Pinpoint the cell where the given text exists, returning its [x, y] midpoint coordinate. 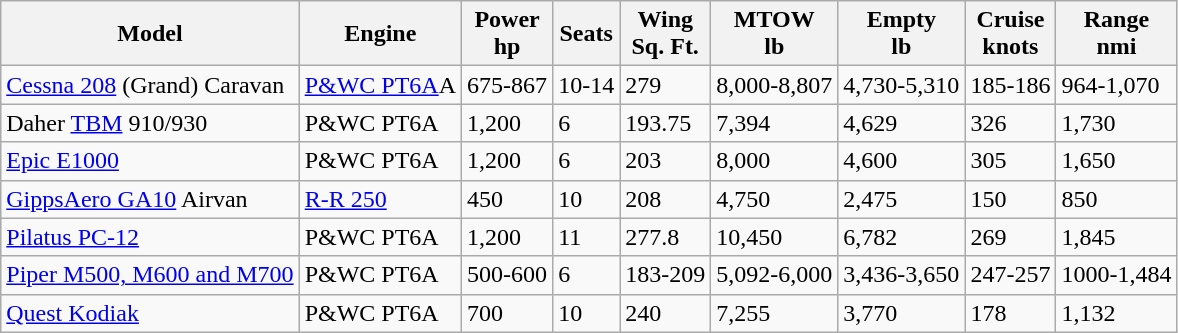
279 [666, 85]
8,000 [774, 161]
305 [1010, 161]
10-14 [586, 85]
1,730 [1116, 123]
Model [150, 34]
Cruiseknots [1010, 34]
3,770 [902, 313]
5,092-6,000 [774, 275]
Pilatus PC-12 [150, 237]
Seats [586, 34]
R-R 250 [380, 199]
1,845 [1116, 237]
185-186 [1010, 85]
675-867 [508, 85]
Cessna 208 (Grand) Caravan [150, 85]
Engine [380, 34]
700 [508, 313]
964-1,070 [1116, 85]
2,475 [902, 199]
269 [1010, 237]
208 [666, 199]
203 [666, 161]
Quest Kodiak [150, 313]
Emptylb [902, 34]
183-209 [666, 275]
1,650 [1116, 161]
7,255 [774, 313]
Piper M500, M600 and M700 [150, 275]
326 [1010, 123]
7,394 [774, 123]
Daher TBM 910/930 [150, 123]
11 [586, 237]
WingSq. Ft. [666, 34]
247-257 [1010, 275]
MTOWlb [774, 34]
1,132 [1116, 313]
178 [1010, 313]
P&WC PT6AA [380, 85]
193.75 [666, 123]
4,600 [902, 161]
4,629 [902, 123]
3,436-3,650 [902, 275]
277.8 [666, 237]
Powerhp [508, 34]
4,730-5,310 [902, 85]
500-600 [508, 275]
1000-1,484 [1116, 275]
10,450 [774, 237]
6,782 [902, 237]
GippsAero GA10 Airvan [150, 199]
450 [508, 199]
850 [1116, 199]
4,750 [774, 199]
8,000-8,807 [774, 85]
Epic E1000 [150, 161]
150 [1010, 199]
240 [666, 313]
Rangenmi [1116, 34]
